Extract the [X, Y] coordinate from the center of the cell holding the provided text.  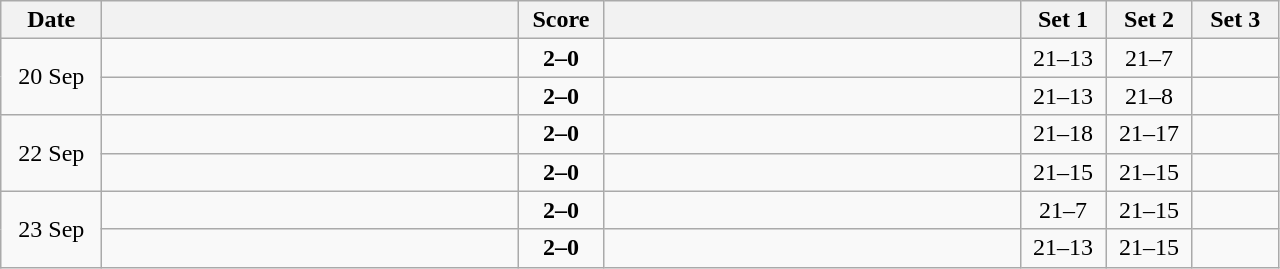
Set 2 [1149, 20]
22 Sep [52, 153]
Score [561, 20]
Set 1 [1063, 20]
Set 3 [1235, 20]
23 Sep [52, 229]
21–8 [1149, 96]
21–18 [1063, 134]
Date [52, 20]
21–17 [1149, 134]
20 Sep [52, 77]
